Determine the (X, Y) coordinate at the center of the cell enclosing the given text.  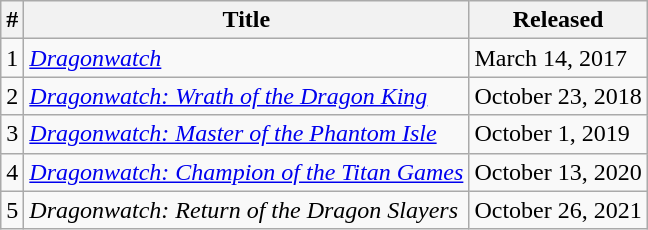
March 14, 2017 (558, 58)
Dragonwatch: Master of the Phantom Isle (246, 134)
October 13, 2020 (558, 172)
3 (12, 134)
Dragonwatch (246, 58)
# (12, 20)
Released (558, 20)
Dragonwatch: Return of the Dragon Slayers (246, 210)
Title (246, 20)
October 26, 2021 (558, 210)
Dragonwatch: Champion of the Titan Games (246, 172)
Dragonwatch: Wrath of the Dragon King (246, 96)
1 (12, 58)
2 (12, 96)
October 1, 2019 (558, 134)
4 (12, 172)
October 23, 2018 (558, 96)
5 (12, 210)
